Output the (x, y) coordinate of the center of the cell containing the given text.  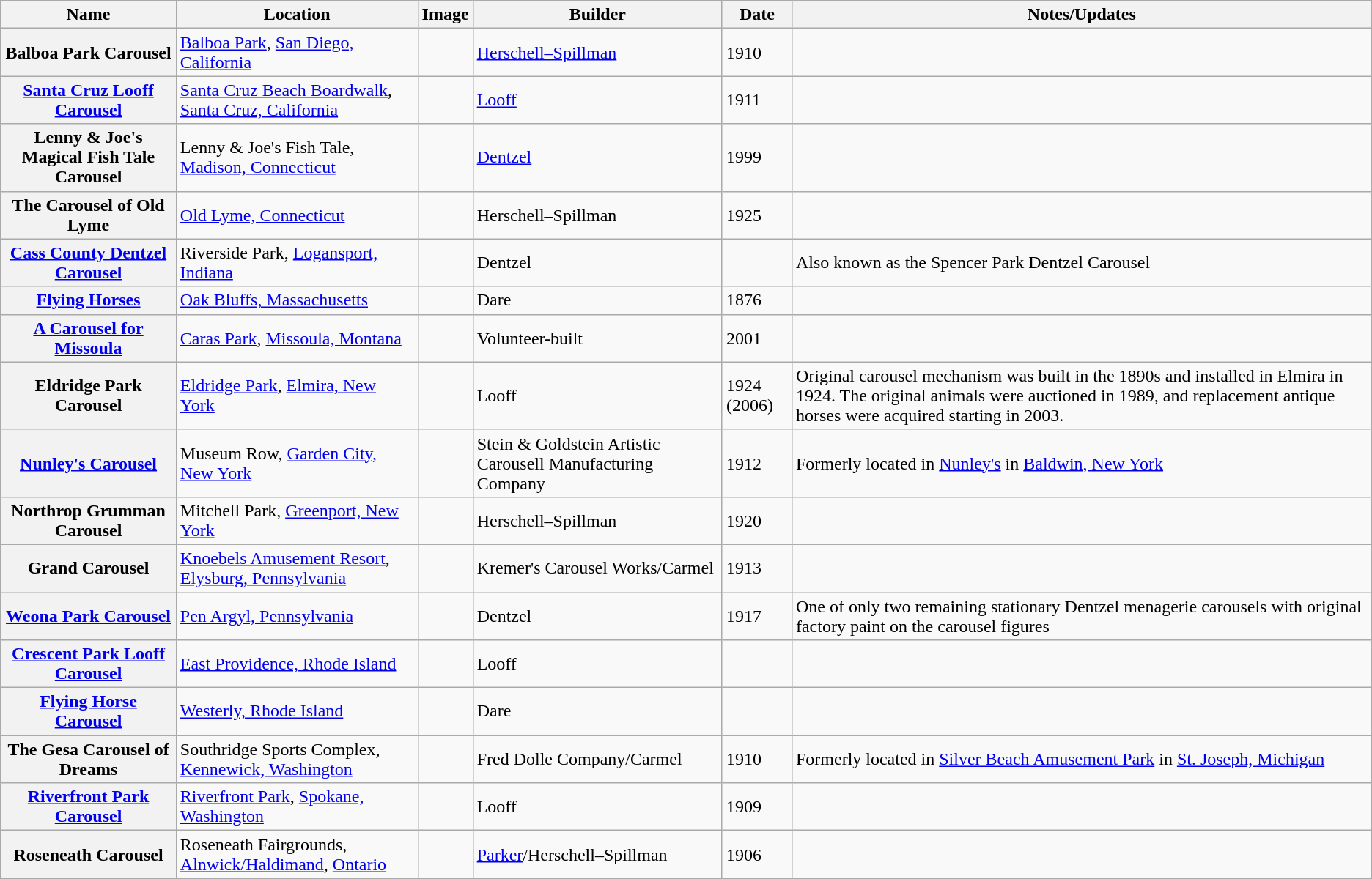
Volunteer-built (597, 338)
1924 (2006) (756, 396)
Image (446, 15)
Formerly located in Silver Beach Amusement Park in St. Joseph, Michigan (1082, 759)
Caras Park, Missoula, Montana (297, 338)
Museum Row, Garden City, New York (297, 463)
Weona Park Carousel (89, 615)
1913 (756, 568)
One of only two remaining stationary Dentzel menagerie carousels with original factory paint on the carousel figures (1082, 615)
Flying Horse Carousel (89, 712)
Lenny & Joe's Magical Fish Tale Carousel (89, 157)
Santa Cruz Looff Carousel (89, 100)
Eldridge Park Carousel (89, 396)
The Carousel of Old Lyme (89, 215)
Old Lyme, Connecticut (297, 215)
1909 (756, 807)
Eldridge Park, Elmira, New York (297, 396)
1912 (756, 463)
Riverside Park, Logansport, Indiana (297, 262)
Northrop Grumman Carousel (89, 520)
1917 (756, 615)
Formerly located in Nunley's in Baldwin, New York (1082, 463)
Riverfront Park Carousel (89, 807)
Location (297, 15)
A Carousel for Missoula (89, 338)
Balboa Park, San Diego, California (297, 53)
1876 (756, 300)
1911 (756, 100)
Riverfront Park, Spokane, Washington (297, 807)
Crescent Park Looff Carousel (89, 664)
Southridge Sports Complex, Kennewick, Washington (297, 759)
East Providence, Rhode Island (297, 664)
Name (89, 15)
1999 (756, 157)
Knoebels Amusement Resort, Elysburg, Pennsylvania (297, 568)
Roseneath Carousel (89, 854)
Builder (597, 15)
Santa Cruz Beach Boardwalk, Santa Cruz, California (297, 100)
1925 (756, 215)
Mitchell Park, Greenport, New York (297, 520)
Roseneath Fairgrounds, Alnwick/Haldimand, Ontario (297, 854)
Pen Argyl, Pennsylvania (297, 615)
Date (756, 15)
Nunley's Carousel (89, 463)
Kremer's Carousel Works/Carmel (597, 568)
Stein & Goldstein Artistic Carousell Manufacturing Company (597, 463)
1906 (756, 854)
Oak Bluffs, Massachusetts (297, 300)
Lenny & Joe's Fish Tale, Madison, Connecticut (297, 157)
Flying Horses (89, 300)
Fred Dolle Company/Carmel (597, 759)
Parker/Herschell–Spillman (597, 854)
Also known as the Spencer Park Dentzel Carousel (1082, 262)
Notes/Updates (1082, 15)
Cass County Dentzel Carousel (89, 262)
1920 (756, 520)
Balboa Park Carousel (89, 53)
The Gesa Carousel of Dreams (89, 759)
2001 (756, 338)
Westerly, Rhode Island (297, 712)
Grand Carousel (89, 568)
